Identify which cell holds the provided text, then report its (X, Y) central coordinate. 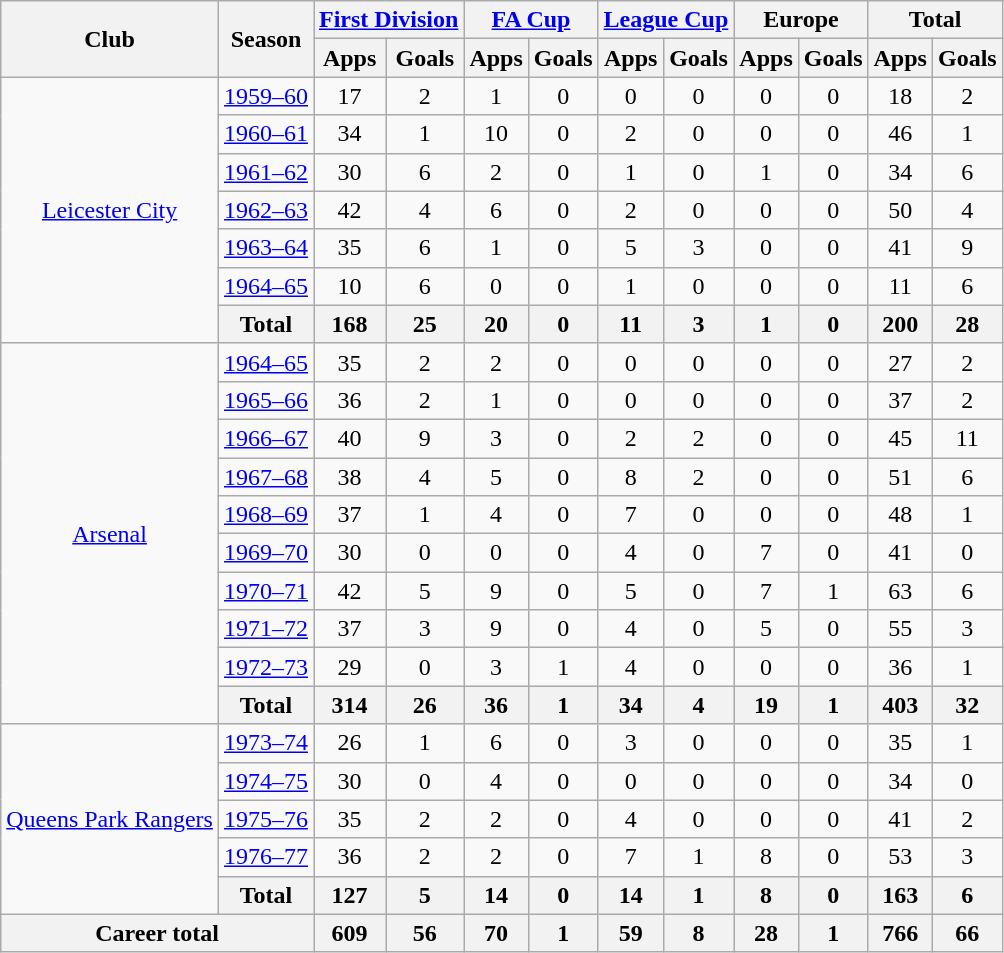
1965–66 (266, 400)
League Cup (666, 20)
1976–77 (266, 857)
403 (900, 705)
168 (350, 324)
1968–69 (266, 515)
1970–71 (266, 591)
1974–75 (266, 781)
Leicester City (110, 210)
32 (967, 705)
First Division (389, 20)
163 (900, 895)
51 (900, 477)
1967–68 (266, 477)
1975–76 (266, 819)
Arsenal (110, 534)
48 (900, 515)
FA Cup (531, 20)
66 (967, 933)
18 (900, 96)
29 (350, 667)
1966–67 (266, 438)
1960–61 (266, 134)
20 (496, 324)
200 (900, 324)
1973–74 (266, 743)
1971–72 (266, 629)
766 (900, 933)
1961–62 (266, 172)
Europe (801, 20)
27 (900, 362)
1959–60 (266, 96)
25 (425, 324)
1962–63 (266, 210)
19 (766, 705)
1969–70 (266, 553)
56 (425, 933)
46 (900, 134)
17 (350, 96)
609 (350, 933)
59 (630, 933)
Season (266, 39)
Club (110, 39)
55 (900, 629)
1972–73 (266, 667)
Queens Park Rangers (110, 819)
70 (496, 933)
50 (900, 210)
53 (900, 857)
38 (350, 477)
Career total (158, 933)
314 (350, 705)
1963–64 (266, 248)
45 (900, 438)
127 (350, 895)
63 (900, 591)
40 (350, 438)
